Scan for the cell matching the given text and deliver its [X, Y] coordinate at center. 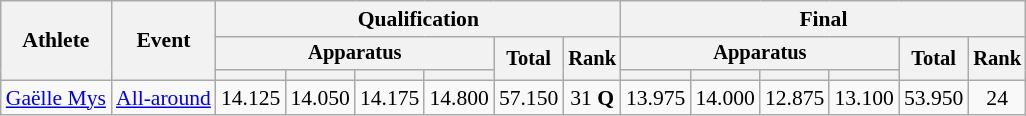
14.050 [320, 98]
13.100 [864, 98]
14.800 [458, 98]
57.150 [528, 98]
14.175 [390, 98]
13.975 [656, 98]
24 [997, 98]
Final [824, 19]
All-around [164, 98]
31 Q [592, 98]
Qualification [418, 19]
12.875 [794, 98]
Event [164, 40]
53.950 [934, 98]
Gaëlle Mys [56, 98]
Athlete [56, 40]
14.125 [250, 98]
14.000 [724, 98]
